Capture the cell that displays the provided text and extract its (X, Y) central coordinate. 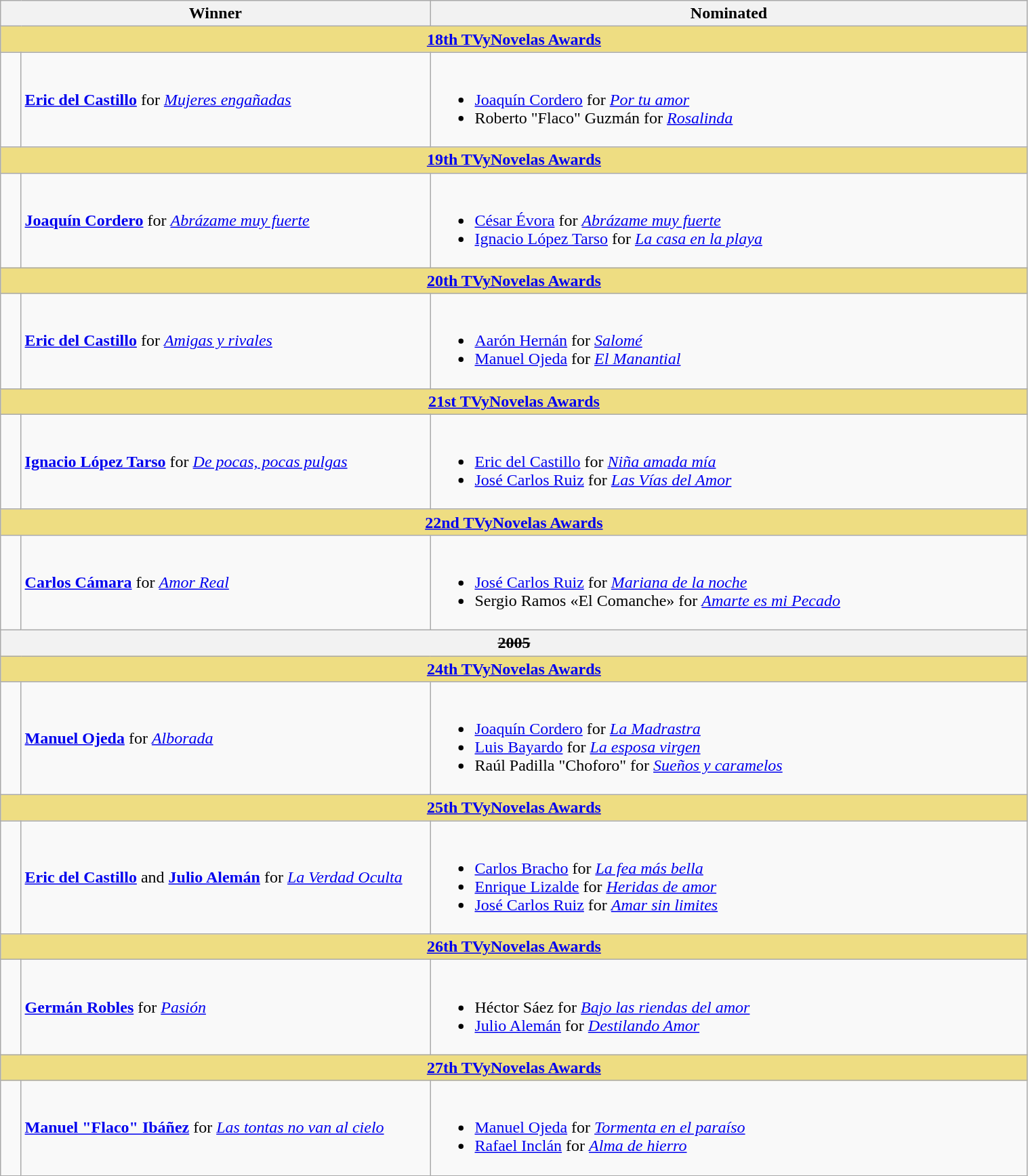
18th TVyNovelas Awards (514, 39)
Eric del Castillo for Niña amada míaJosé Carlos Ruiz for Las Vías del Amor (729, 462)
Ignacio López Tarso for De pocas, pocas pulgas (226, 462)
Manuel Ojeda for Tormenta en el paraísoRafael Inclán for Alma de hierro (729, 1128)
Nominated (729, 14)
Joaquín Cordero for Por tu amorRoberto "Flaco" Guzmán for Rosalinda (729, 100)
Germán Robles for Pasión (226, 1007)
Joaquín Cordero for Abrázame muy fuerte (226, 220)
Eric del Castillo for Mujeres engañadas (226, 100)
Eric del Castillo for Amigas y rivales (226, 341)
20th TVyNovelas Awards (514, 281)
26th TVyNovelas Awards (514, 947)
22nd TVyNovelas Awards (514, 522)
Carlos Cámara for Amor Real (226, 582)
21st TVyNovelas Awards (514, 401)
25th TVyNovelas Awards (514, 808)
24th TVyNovelas Awards (514, 669)
Aarón Hernán for SaloméManuel Ojeda for El Manantial (729, 341)
Héctor Sáez for Bajo las riendas del amorJulio Alemán for Destilando Amor (729, 1007)
27th TVyNovelas Awards (514, 1068)
Winner (215, 14)
19th TVyNovelas Awards (514, 160)
Manuel "Flaco" Ibáñez for Las tontas no van al cielo (226, 1128)
Manuel Ojeda for Alborada (226, 739)
2005 (514, 643)
César Évora for Abrázame muy fuerteIgnacio López Tarso for La casa en la playa (729, 220)
Joaquín Cordero for La MadrastraLuis Bayardo for La esposa virgenRaúl Padilla "Choforo" for Sueños y caramelos (729, 739)
Carlos Bracho for La fea más bellaEnrique Lizalde for Heridas de amorJosé Carlos Ruiz for Amar sin limites (729, 877)
José Carlos Ruiz for Mariana de la nocheSergio Ramos «El Comanche» for Amarte es mi Pecado (729, 582)
Eric del Castillo and Julio Alemán for La Verdad Oculta (226, 877)
